Search for the cell housing the specified text and yield its (x, y) center coordinate. 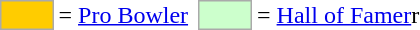
= Pro Bowler (124, 15)
